Pinpoint the cell where the given text exists, returning its (X, Y) midpoint coordinate. 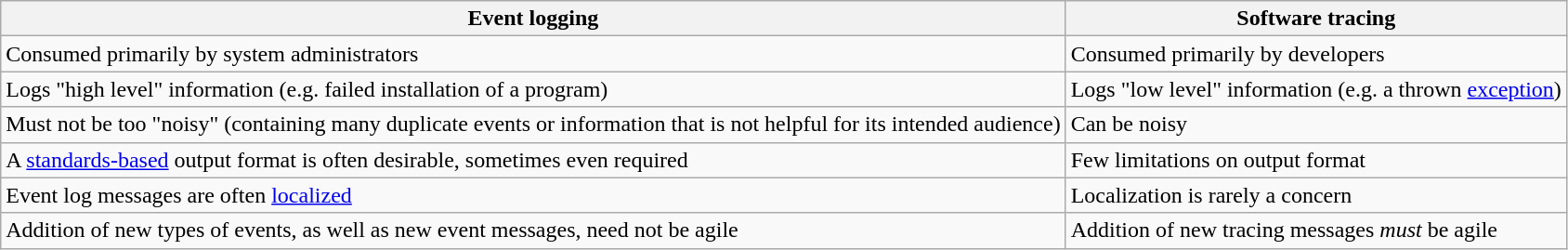
Logs "high level" information (e.g. failed installation of a program) (533, 89)
Addition of new types of events, as well as new event messages, need not be agile (533, 230)
Event log messages are often localized (533, 195)
Addition of new tracing messages must be agile (1315, 230)
A standards-based output format is often desirable, sometimes even required (533, 160)
Few limitations on output format (1315, 160)
Must not be too "noisy" (containing many duplicate events or information that is not helpful for its intended audience) (533, 125)
Can be noisy (1315, 125)
Consumed primarily by developers (1315, 54)
Event logging (533, 19)
Consumed primarily by system administrators (533, 54)
Logs "low level" information (e.g. a thrown exception) (1315, 89)
Software tracing (1315, 19)
Localization is rarely a concern (1315, 195)
